Scan for the cell matching the given text and deliver its [X, Y] coordinate at center. 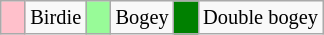
Birdie [56, 17]
Bogey [142, 17]
Double bogey [260, 17]
